Return the (x, y) coordinate for the center point of the cell that contains the specified text.  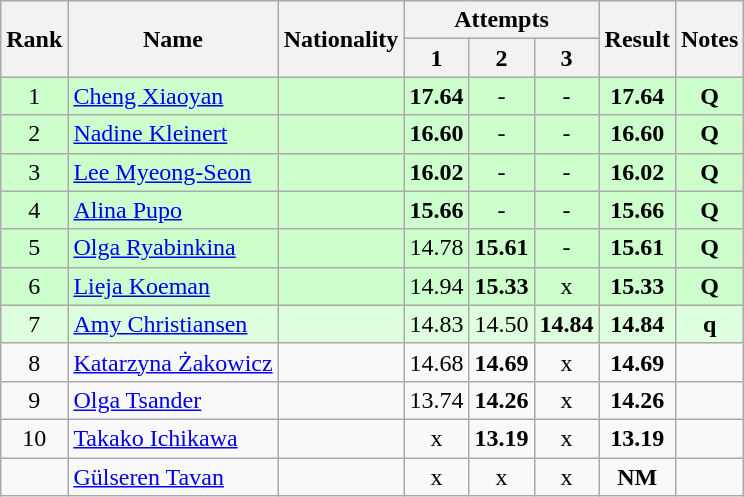
Name (173, 39)
7 (34, 324)
Olga Ryabinkina (173, 248)
14.94 (436, 286)
Rank (34, 39)
14.83 (436, 324)
Cheng Xiaoyan (173, 96)
6 (34, 286)
14.78 (436, 248)
13.74 (436, 400)
10 (34, 438)
14.50 (502, 324)
Notes (709, 39)
NM (637, 477)
Alina Pupo (173, 210)
Nationality (341, 39)
Lee Myeong-Seon (173, 172)
9 (34, 400)
14.68 (436, 362)
Gülseren Tavan (173, 477)
Olga Tsander (173, 400)
Takako Ichikawa (173, 438)
4 (34, 210)
Result (637, 39)
Katarzyna Żakowicz (173, 362)
8 (34, 362)
5 (34, 248)
Nadine Kleinert (173, 134)
Lieja Koeman (173, 286)
Amy Christiansen (173, 324)
q (709, 324)
Attempts (502, 20)
